From the cell containing the given text, extract its center point as (X, Y) coordinate. 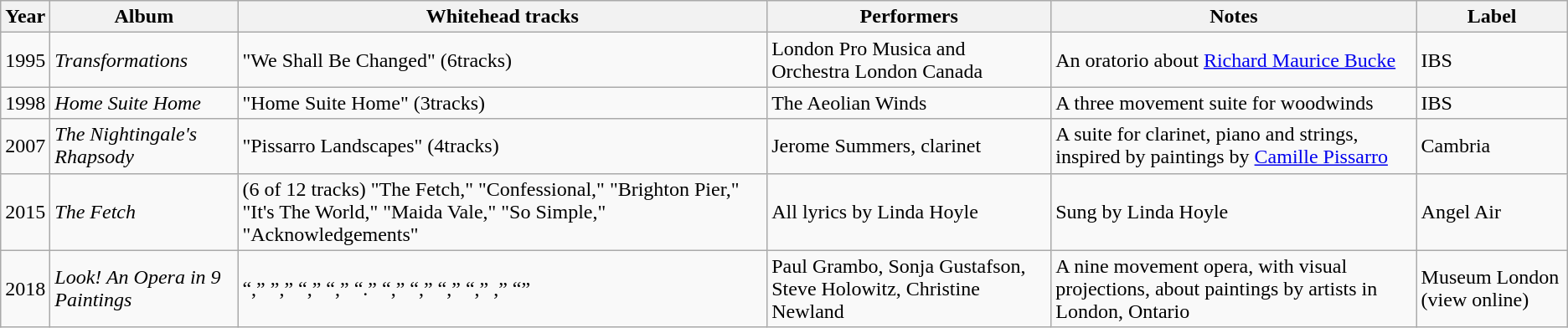
Sung by Linda Hoyle (1234, 212)
The Fetch (144, 212)
1995 (25, 60)
The Nightingale's Rhapsody (144, 146)
(6 of 12 tracks) "The Fetch," "Confessional," "Brighton Pier," "It's The World," "Maida Vale," "So Simple," "Acknowledgements" (503, 212)
"Pissarro Landscapes" (4tracks) (503, 146)
"Home Suite Home" (3tracks) (503, 103)
1998 (25, 103)
Paul Grambo, Sonja Gustafson, Steve Holowitz, Christine Newland (910, 289)
A nine movement opera, with visual projections, about paintings by artists in London, Ontario (1234, 289)
Transformations (144, 60)
Jerome Summers, clarinet (910, 146)
2018 (25, 289)
Label (1492, 17)
“,” ”,” “,” “,” “.” “,” “,” “,” “,” ,” “” (503, 289)
Performers (910, 17)
Home Suite Home (144, 103)
Angel Air (1492, 212)
The Aeolian Winds (910, 103)
A three movement suite for woodwinds (1234, 103)
Album (144, 17)
All lyrics by Linda Hoyle (910, 212)
Notes (1234, 17)
Whitehead tracks (503, 17)
2015 (25, 212)
London Pro Musica and Orchestra London Canada (910, 60)
2007 (25, 146)
Look! An Opera in 9 Paintings (144, 289)
An oratorio about Richard Maurice Bucke (1234, 60)
"We Shall Be Changed" (6tracks) (503, 60)
Year (25, 17)
Museum London (view online) (1492, 289)
Cambria (1492, 146)
A suite for clarinet, piano and strings, inspired by paintings by Camille Pissarro (1234, 146)
